Identify which cell holds the provided text, then report its (X, Y) central coordinate. 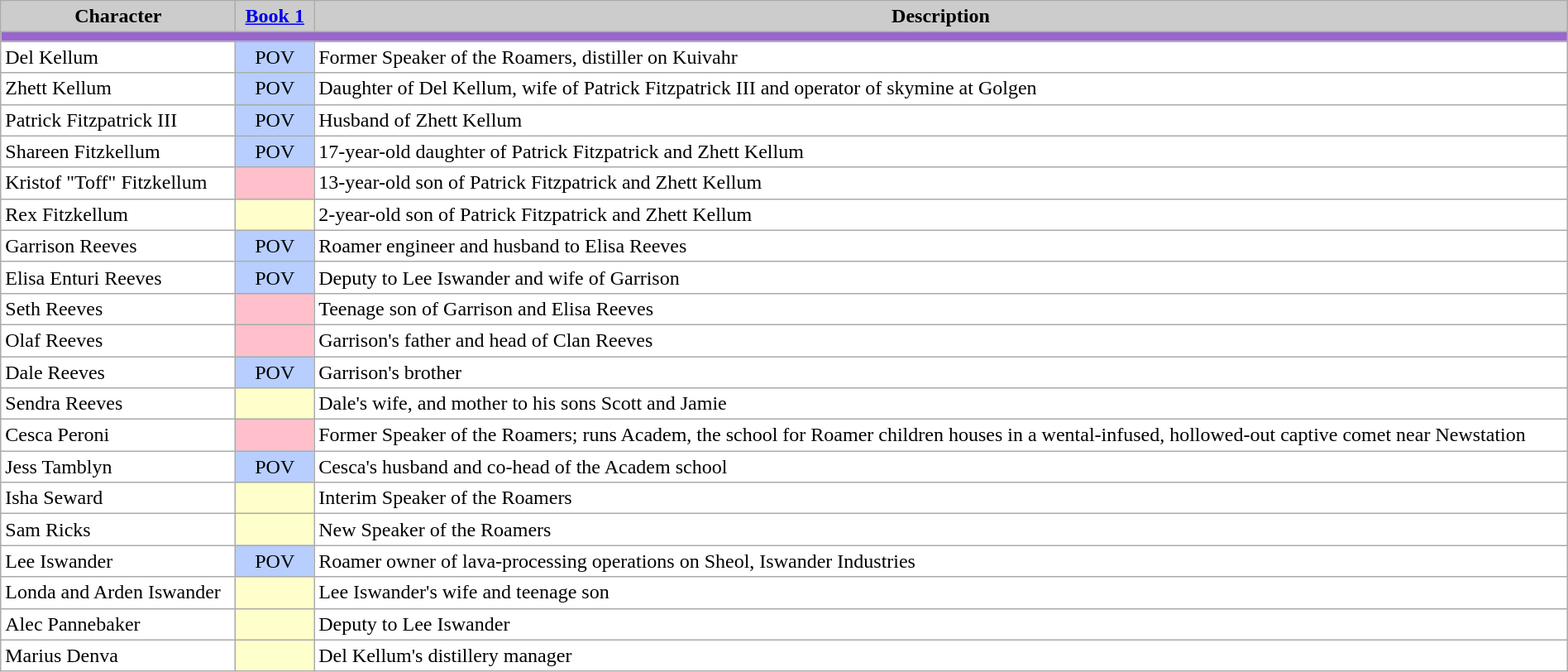
Dale's wife, and mother to his sons Scott and Jamie (941, 404)
17-year-old daughter of Patrick Fitzpatrick and Zhett Kellum (941, 151)
Elisa Enturi Reeves (118, 277)
Former Speaker of the Roamers, distiller on Kuivahr (941, 57)
Sam Ricks (118, 530)
Del Kellum's distillery manager (941, 655)
Roamer owner of lava-processing operations on Sheol, Iswander Industries (941, 561)
Deputy to Lee Iswander and wife of Garrison (941, 277)
Lee Iswander's wife and teenage son (941, 593)
Kristof "Toff" Fitzkellum (118, 183)
Former Speaker of the Roamers; runs Academ, the school for Roamer children houses in a wental-infused, hollowed-out captive comet near Newstation (941, 435)
Patrick Fitzpatrick III (118, 120)
13-year-old son of Patrick Fitzpatrick and Zhett Kellum (941, 183)
Description (941, 17)
2-year-old son of Patrick Fitzpatrick and Zhett Kellum (941, 214)
Shareen Fitzkellum (118, 151)
Garrison's brother (941, 372)
Jess Tamblyn (118, 467)
Husband of Zhett Kellum (941, 120)
Garrison Reeves (118, 246)
Daughter of Del Kellum, wife of Patrick Fitzpatrick III and operator of skymine at Golgen (941, 89)
Dale Reeves (118, 372)
Seth Reeves (118, 309)
Cesca Peroni (118, 435)
Sendra Reeves (118, 404)
Rex Fitzkellum (118, 214)
New Speaker of the Roamers (941, 530)
Zhett Kellum (118, 89)
Cesca's husband and co-head of the Academ school (941, 467)
Alec Pannebaker (118, 624)
Lee Iswander (118, 561)
Deputy to Lee Iswander (941, 624)
Marius Denva (118, 655)
Character (118, 17)
Teenage son of Garrison and Elisa Reeves (941, 309)
Garrison's father and head of Clan Reeves (941, 340)
Del Kellum (118, 57)
Londa and Arden Iswander (118, 593)
Roamer engineer and husband to Elisa Reeves (941, 246)
Interim Speaker of the Roamers (941, 498)
Book 1 (275, 17)
Isha Seward (118, 498)
Olaf Reeves (118, 340)
